Find where the given text appears and provide that cell's center as [x, y] coordinate. 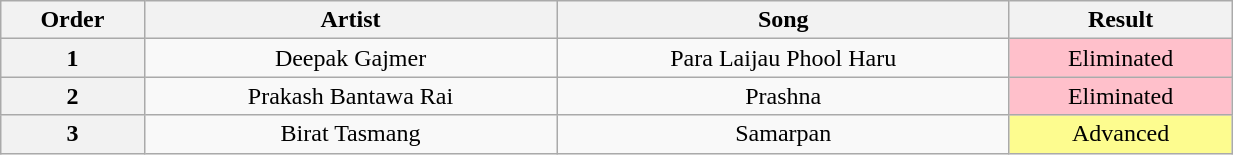
Result [1120, 20]
Samarpan [783, 134]
1 [72, 58]
3 [72, 134]
2 [72, 96]
Artist [350, 20]
Prashna [783, 96]
Deepak Gajmer [350, 58]
Para Laijau Phool Haru [783, 58]
Birat Tasmang [350, 134]
Advanced [1120, 134]
Prakash Bantawa Rai [350, 96]
Order [72, 20]
Song [783, 20]
